Locate the cell with the specified text and output its [X, Y] center coordinate. 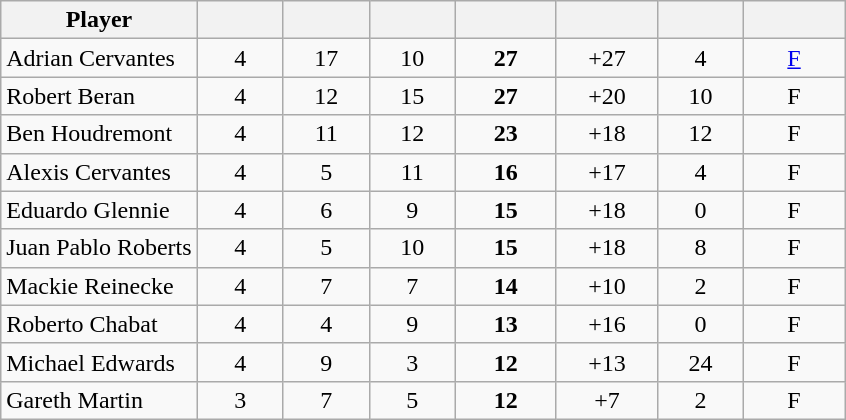
14 [506, 286]
6 [326, 210]
Mackie Reinecke [99, 286]
Player [99, 20]
+10 [606, 286]
Alexis Cervantes [99, 172]
Michael Edwards [99, 362]
24 [700, 362]
+7 [606, 400]
13 [506, 324]
Gareth Martin [99, 400]
Roberto Chabat [99, 324]
16 [506, 172]
+13 [606, 362]
Robert Beran [99, 96]
Adrian Cervantes [99, 58]
Eduardo Glennie [99, 210]
23 [506, 134]
Juan Pablo Roberts [99, 248]
8 [700, 248]
+16 [606, 324]
+27 [606, 58]
17 [326, 58]
Ben Houdremont [99, 134]
+20 [606, 96]
+17 [606, 172]
